Determine the (X, Y) coordinate at the center of the cell enclosing the given text.  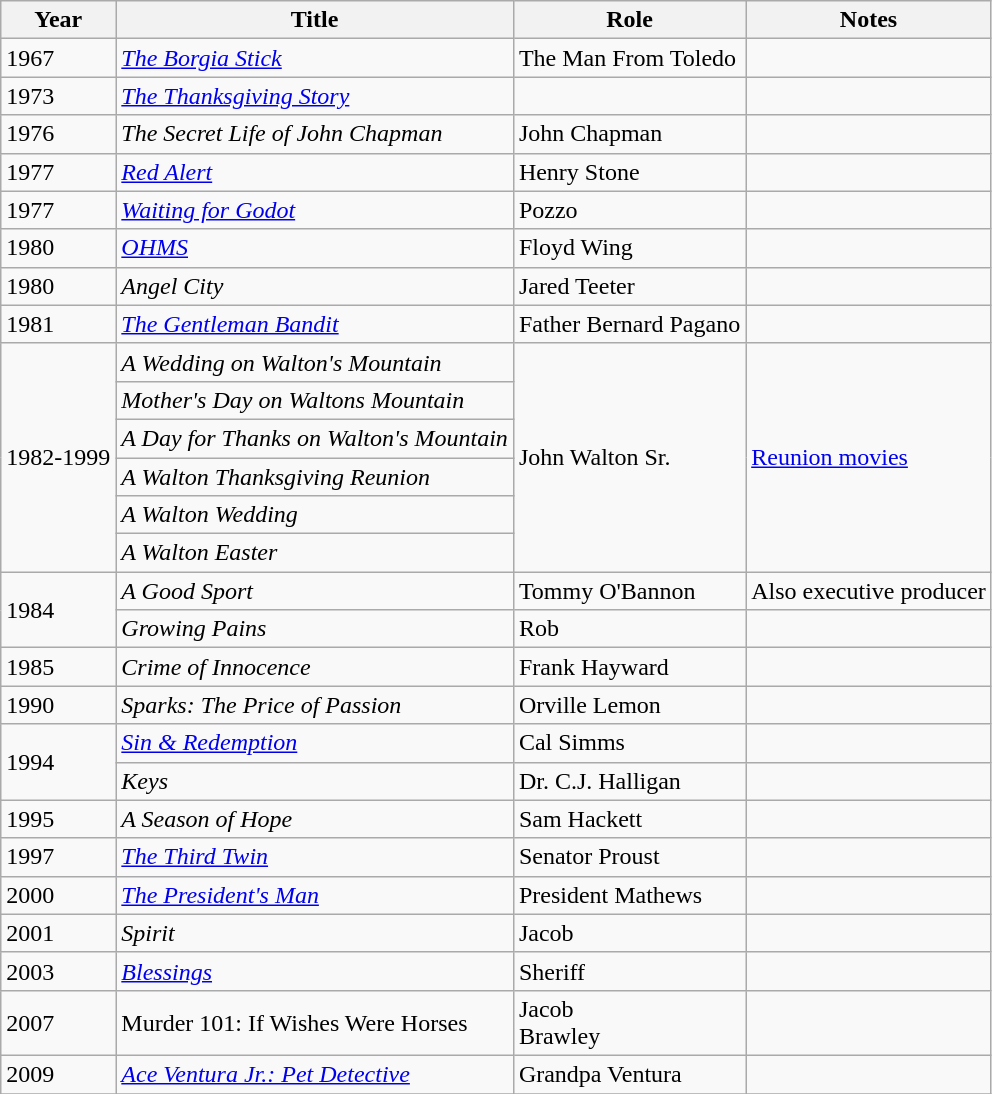
Rob (629, 629)
A Good Sport (315, 591)
Keys (315, 781)
Year (58, 20)
1973 (58, 96)
The Secret Life of John Chapman (315, 134)
2007 (58, 1022)
Tommy O'Bannon (629, 591)
1967 (58, 58)
John Chapman (629, 134)
Dr. C.J. Halligan (629, 781)
Floyd Wing (629, 248)
Reunion movies (869, 457)
1995 (58, 819)
1985 (58, 667)
Waiting for Godot (315, 210)
A Walton Easter (315, 553)
Jacob (629, 933)
Orville Lemon (629, 705)
Mother's Day on Waltons Mountain (315, 400)
Father Bernard Pagano (629, 324)
1994 (58, 762)
President Mathews (629, 895)
1990 (58, 705)
The Man From Toledo (629, 58)
A Walton Wedding (315, 515)
1997 (58, 857)
The Gentleman Bandit (315, 324)
1981 (58, 324)
1982-1999 (58, 457)
A Walton Thanksgiving Reunion (315, 477)
Notes (869, 20)
1976 (58, 134)
Senator Proust (629, 857)
John Walton Sr. (629, 457)
Title (315, 20)
Growing Pains (315, 629)
Role (629, 20)
Sparks: The Price of Passion (315, 705)
2001 (58, 933)
2009 (58, 1074)
Sam Hackett (629, 819)
The Third Twin (315, 857)
Crime of Innocence (315, 667)
Sheriff (629, 971)
Blessings (315, 971)
OHMS (315, 248)
JacobBrawley (629, 1022)
Also executive producer (869, 591)
Murder 101: If Wishes Were Horses (315, 1022)
Frank Hayward (629, 667)
A Season of Hope (315, 819)
1984 (58, 610)
The Thanksgiving Story (315, 96)
A Wedding on Walton's Mountain (315, 362)
Cal Simms (629, 743)
Sin & Redemption (315, 743)
Spirit (315, 933)
2003 (58, 971)
Ace Ventura Jr.: Pet Detective (315, 1074)
Angel City (315, 286)
Jared Teeter (629, 286)
The Borgia Stick (315, 58)
Pozzo (629, 210)
Grandpa Ventura (629, 1074)
Henry Stone (629, 172)
2000 (58, 895)
The President's Man (315, 895)
Red Alert (315, 172)
A Day for Thanks on Walton's Mountain (315, 438)
